Locate the cell with the specified text and output its (x, y) center coordinate. 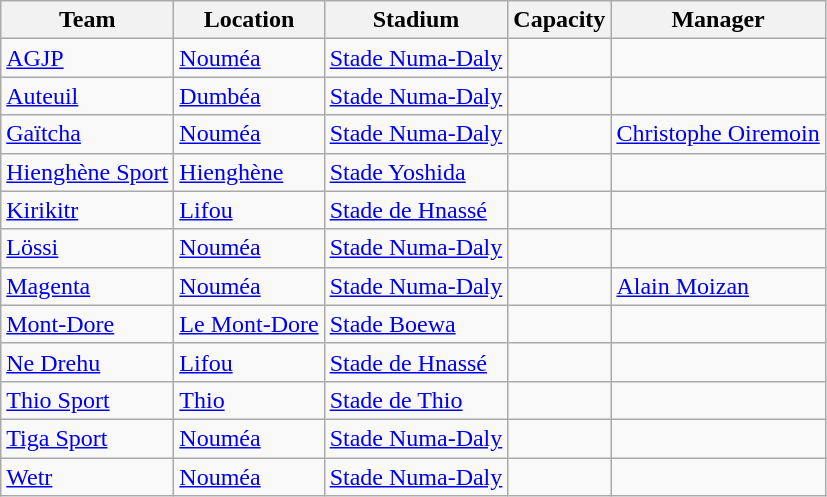
Mont-Dore (88, 324)
Kirikitr (88, 210)
Stade Boewa (416, 324)
AGJP (88, 58)
Dumbéa (249, 96)
Le Mont-Dore (249, 324)
Stade de Thio (416, 400)
Ne Drehu (88, 362)
Stade Yoshida (416, 172)
Manager (718, 20)
Hienghène Sport (88, 172)
Location (249, 20)
Christophe Oiremoin (718, 134)
Wetr (88, 477)
Hienghène (249, 172)
Gaïtcha (88, 134)
Auteuil (88, 96)
Magenta (88, 286)
Tiga Sport (88, 438)
Alain Moizan (718, 286)
Thio Sport (88, 400)
Stadium (416, 20)
Team (88, 20)
Thio (249, 400)
Capacity (560, 20)
Lössi (88, 248)
